Determine the (x, y) coordinate at the center of the cell enclosing the given text.  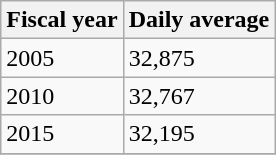
2010 (62, 96)
32,875 (199, 58)
32,767 (199, 96)
Fiscal year (62, 20)
32,195 (199, 134)
2015 (62, 134)
2005 (62, 58)
Daily average (199, 20)
